Output the (X, Y) coordinate of the center of the cell containing the given text.  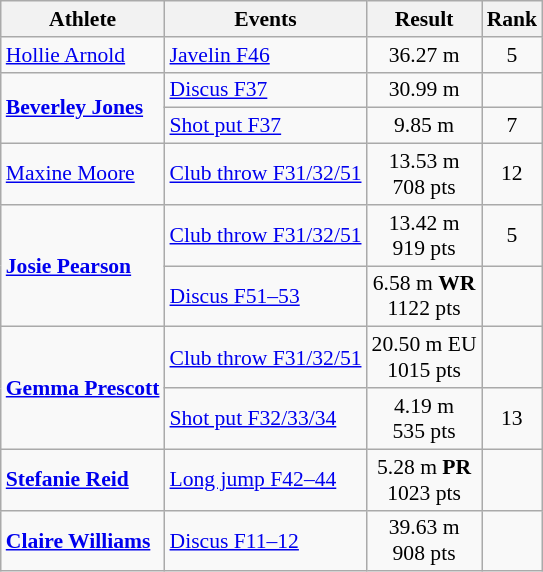
Stefanie Reid (83, 480)
12 (512, 174)
6.58 m WR1122 pts (424, 296)
4.19 m535 pts (424, 418)
Hollie Arnold (83, 55)
Claire Williams (83, 540)
Discus F11–12 (266, 540)
30.99 m (424, 90)
Events (266, 19)
Result (424, 19)
36.27 m (424, 55)
13 (512, 418)
Discus F51–53 (266, 296)
Athlete (83, 19)
Rank (512, 19)
Long jump F42–44 (266, 480)
Josie Pearson (83, 266)
Javelin F46 (266, 55)
9.85 m (424, 126)
39.63 m908 pts (424, 540)
Shot put F37 (266, 126)
7 (512, 126)
13.42 m919 pts (424, 236)
Maxine Moore (83, 174)
Beverley Jones (83, 108)
20.50 m EU1015 pts (424, 358)
Gemma Prescott (83, 388)
Shot put F32/33/34 (266, 418)
13.53 m708 pts (424, 174)
5.28 m PR1023 pts (424, 480)
Discus F37 (266, 90)
